Capture the cell that displays the provided text and extract its (x, y) central coordinate. 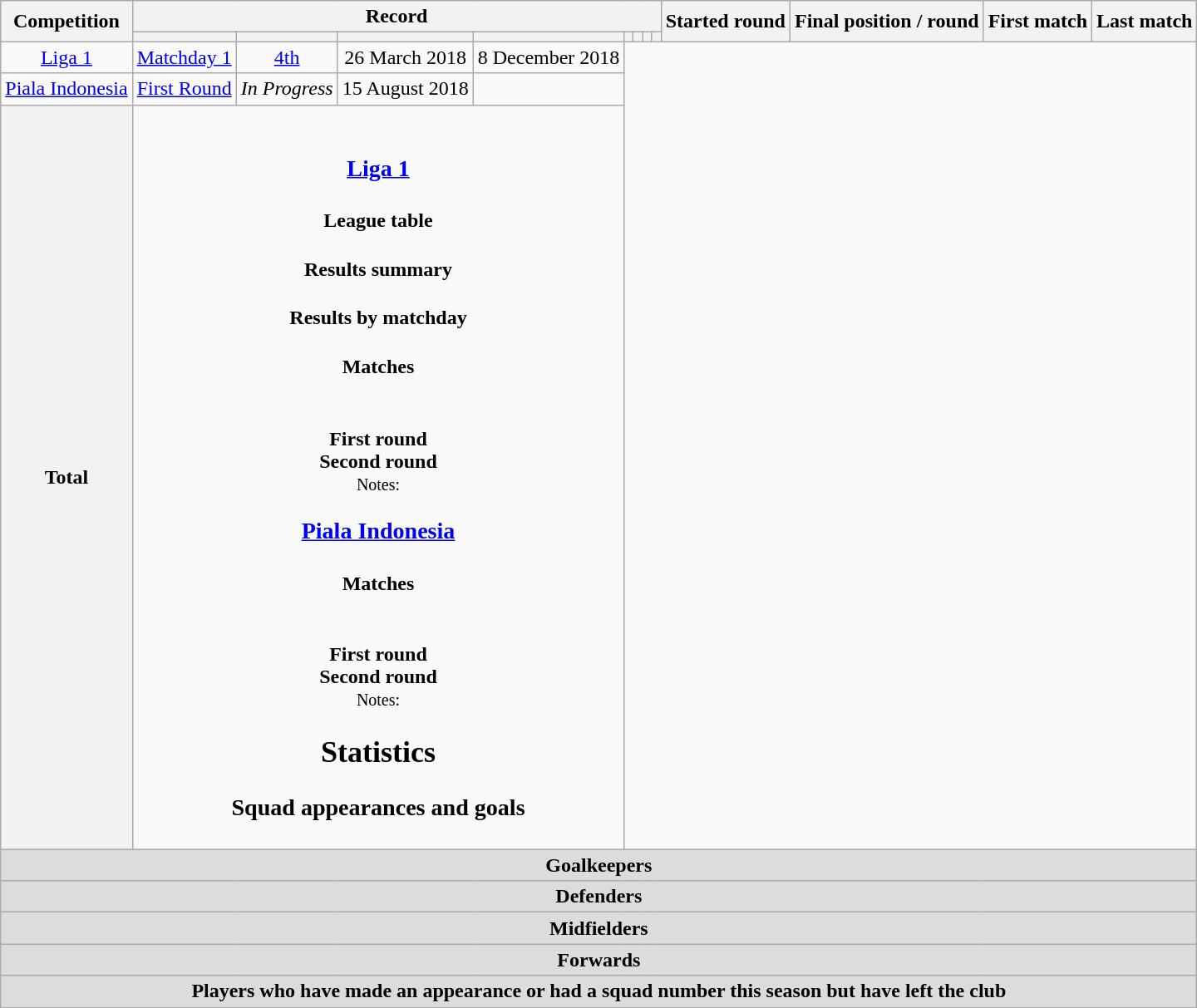
Forwards (598, 960)
Goalkeepers (598, 865)
In Progress (287, 89)
Started round (725, 22)
Last match (1145, 22)
Matchday 1 (185, 57)
Piala Indonesia (66, 89)
First match (1037, 22)
Defenders (598, 897)
First Round (185, 89)
Players who have made an appearance or had a squad number this season but have left the club (598, 991)
15 August 2018 (406, 89)
Final position / round (886, 22)
26 March 2018 (406, 57)
Liga 1 (66, 57)
8 December 2018 (549, 57)
Total (66, 477)
4th (287, 57)
Competition (66, 22)
Record (397, 17)
Midfielders (598, 928)
